From the cell containing the given text, extract its center point as [X, Y] coordinate. 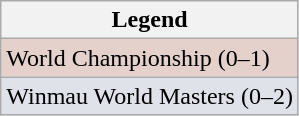
Winmau World Masters (0–2) [150, 96]
World Championship (0–1) [150, 58]
Legend [150, 20]
